Determine the (X, Y) coordinate at the center of the cell enclosing the given text.  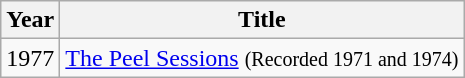
The Peel Sessions (Recorded 1971 and 1974) (262, 58)
Title (262, 20)
Year (30, 20)
1977 (30, 58)
